Return (x, y) of the center of cell containing provided text 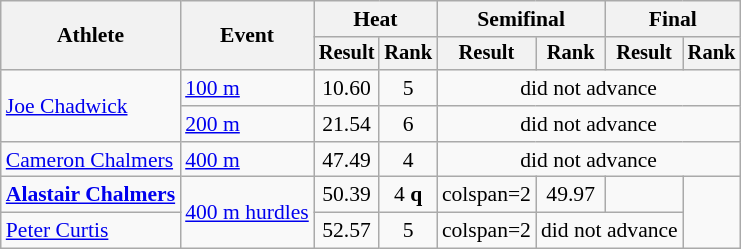
Final (672, 19)
52.57 (347, 231)
4 q (408, 195)
400 m hurdles (247, 212)
6 (408, 124)
200 m (247, 124)
100 m (247, 88)
Cameron Chalmers (90, 160)
50.39 (347, 195)
Joe Chadwick (90, 106)
47.49 (347, 160)
Heat (376, 19)
Event (247, 36)
400 m (247, 160)
4 (408, 160)
Peter Curtis (90, 231)
10.60 (347, 88)
21.54 (347, 124)
49.97 (570, 195)
Alastair Chalmers (90, 195)
Semifinal (521, 19)
Athlete (90, 36)
